Search for the cell housing the specified text and yield its [X, Y] center coordinate. 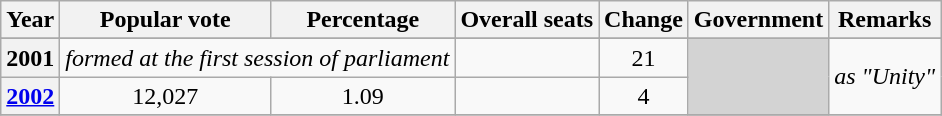
Year [30, 20]
2001 [30, 58]
21 [644, 58]
Change [644, 20]
2002 [30, 96]
Overall seats [527, 20]
4 [644, 96]
Percentage [363, 20]
12,027 [166, 96]
Popular vote [166, 20]
Government [758, 20]
1.09 [363, 96]
as "Unity" [885, 77]
formed at the first session of parliament [258, 58]
Remarks [885, 20]
